Locate the cell with the specified text and output its [x, y] center coordinate. 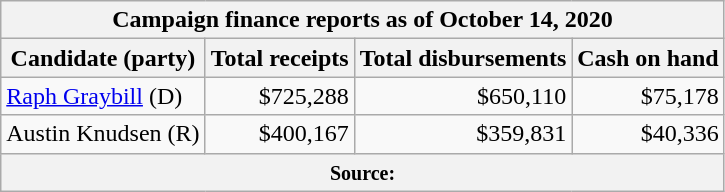
Raph Graybill (D) [103, 96]
Campaign finance reports as of October 14, 2020 [362, 20]
$650,110 [463, 96]
Austin Knudsen (R) [103, 134]
$75,178 [648, 96]
Candidate (party) [103, 58]
$725,288 [280, 96]
Cash on hand [648, 58]
Total receipts [280, 58]
Source: [362, 172]
$40,336 [648, 134]
$400,167 [280, 134]
Total disbursements [463, 58]
$359,831 [463, 134]
